Search for the cell housing the specified text and yield its (x, y) center coordinate. 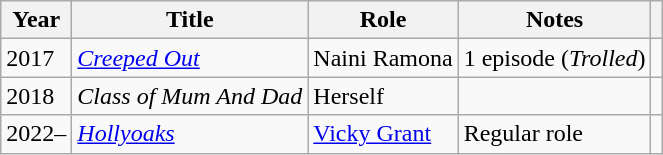
Notes (554, 20)
Year (36, 20)
2017 (36, 58)
Regular role (554, 134)
2018 (36, 96)
1 episode (Trolled) (554, 58)
Title (190, 20)
Herself (383, 96)
2022– (36, 134)
Class of Mum And Dad (190, 96)
Vicky Grant (383, 134)
Hollyoaks (190, 134)
Role (383, 20)
Creeped Out (190, 58)
Naini Ramona (383, 58)
